From the cell containing the given text, extract its center point as [x, y] coordinate. 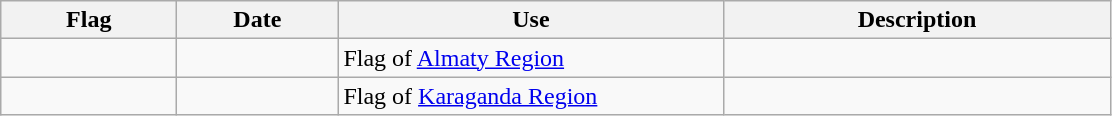
Date [258, 20]
Description [917, 20]
Flag [89, 20]
Flag of Almaty Region [531, 58]
Flag of Karaganda Region [531, 96]
Use [531, 20]
